Detect which cell encompasses the target text, then output its (x, y) center coordinate. 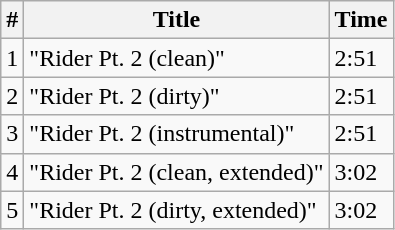
2 (12, 96)
"Rider Pt. 2 (clean, extended)" (176, 172)
5 (12, 210)
4 (12, 172)
"Rider Pt. 2 (dirty)" (176, 96)
1 (12, 58)
Title (176, 20)
"Rider Pt. 2 (instrumental)" (176, 134)
"Rider Pt. 2 (clean)" (176, 58)
"Rider Pt. 2 (dirty, extended)" (176, 210)
3 (12, 134)
# (12, 20)
Time (361, 20)
